Scan for the cell matching the given text and deliver its [X, Y] coordinate at center. 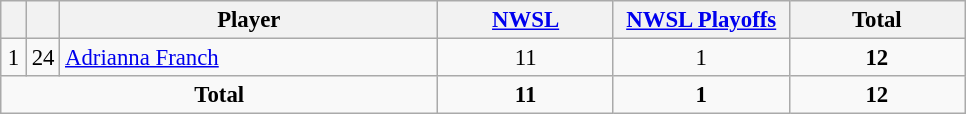
NWSL Playoffs [701, 20]
Player [249, 20]
Adrianna Franch [249, 58]
24 [42, 58]
NWSL [526, 20]
